Detect which cell encompasses the target text, then output its (x, y) center coordinate. 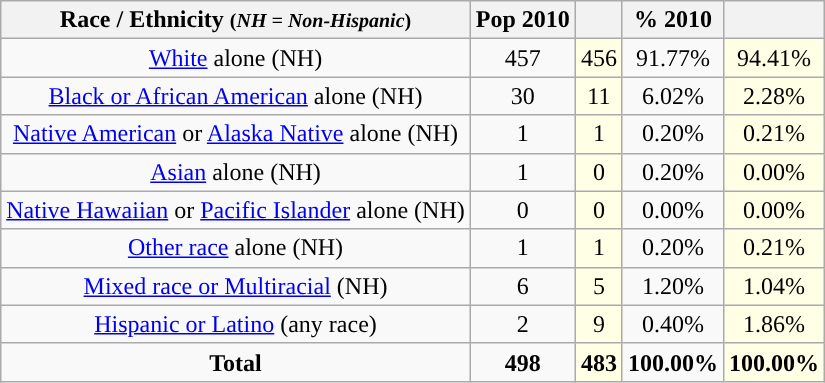
91.77% (672, 58)
498 (522, 362)
Native Hawaiian or Pacific Islander alone (NH) (236, 210)
1.20% (672, 286)
2.28% (774, 96)
Black or African American alone (NH) (236, 96)
1.04% (774, 286)
6 (522, 286)
Asian alone (NH) (236, 172)
Pop 2010 (522, 20)
0.40% (672, 324)
5 (598, 286)
457 (522, 58)
9 (598, 324)
White alone (NH) (236, 58)
% 2010 (672, 20)
94.41% (774, 58)
456 (598, 58)
Total (236, 362)
Hispanic or Latino (any race) (236, 324)
6.02% (672, 96)
483 (598, 362)
Native American or Alaska Native alone (NH) (236, 134)
11 (598, 96)
30 (522, 96)
Race / Ethnicity (NH = Non-Hispanic) (236, 20)
2 (522, 324)
Mixed race or Multiracial (NH) (236, 286)
1.86% (774, 324)
Other race alone (NH) (236, 248)
